Return [X, Y] of the center of cell containing provided text 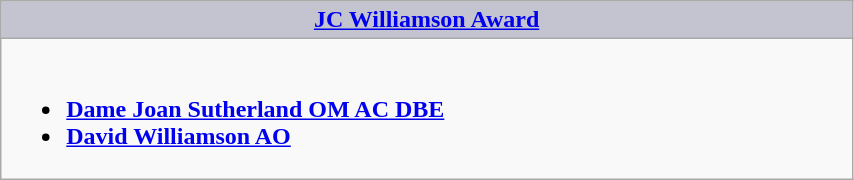
Dame Joan Sutherland OM AC DBEDavid Williamson AO [427, 109]
JC Williamson Award [427, 20]
